From the cell containing the given text, extract its center point as (x, y) coordinate. 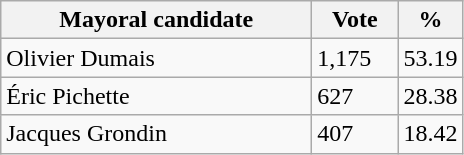
28.38 (430, 96)
Olivier Dumais (156, 58)
Vote (355, 20)
% (430, 20)
627 (355, 96)
Mayoral candidate (156, 20)
1,175 (355, 58)
407 (355, 134)
18.42 (430, 134)
53.19 (430, 58)
Éric Pichette (156, 96)
Jacques Grondin (156, 134)
